Search for the cell housing the specified text and yield its (X, Y) center coordinate. 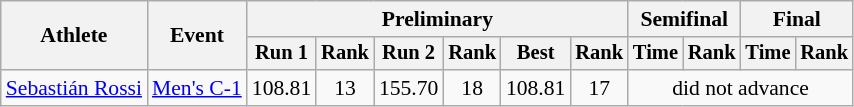
155.70 (408, 88)
Final (797, 19)
Best (536, 54)
Semifinal (684, 19)
13 (345, 88)
17 (599, 88)
Run 2 (408, 54)
Sebastián Rossi (74, 88)
18 (472, 88)
Men's C-1 (197, 88)
Athlete (74, 36)
Run 1 (282, 54)
did not advance (740, 88)
Event (197, 36)
Preliminary (438, 19)
